Detect which cell encompasses the target text, then output its [x, y] center coordinate. 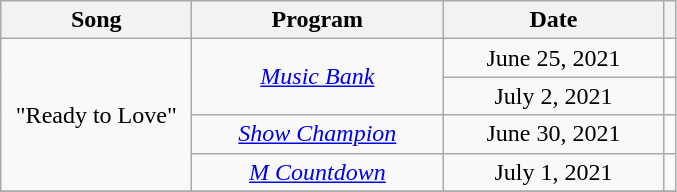
July 2, 2021 [554, 96]
Date [554, 20]
"Ready to Love" [96, 115]
Show Champion [318, 134]
June 30, 2021 [554, 134]
Program [318, 20]
June 25, 2021 [554, 58]
M Countdown [318, 172]
July 1, 2021 [554, 172]
Music Bank [318, 77]
Song [96, 20]
